Locate the cell with the specified text and output its (X, Y) center coordinate. 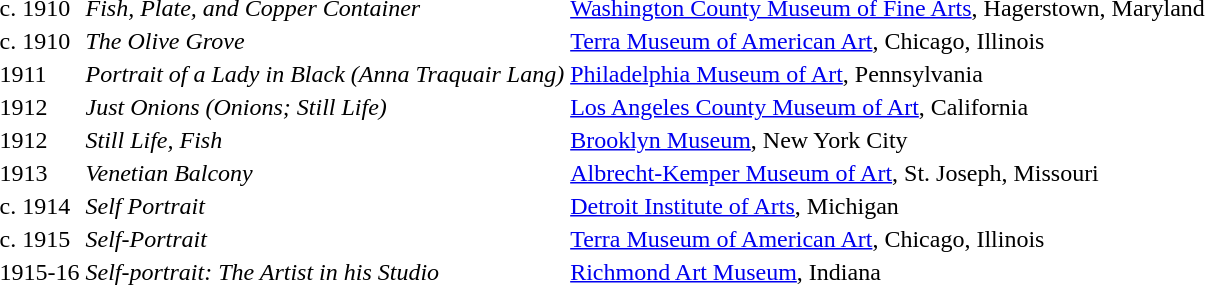
Self-Portrait (325, 239)
Still Life, Fish (325, 140)
Venetian Balcony (325, 173)
Portrait of a Lady in Black (Anna Traquair Lang) (325, 74)
Self Portrait (325, 206)
The Olive Grove (325, 41)
Just Onions (Onions; Still Life) (325, 107)
